Locate the cell with the specified text and output its (x, y) center coordinate. 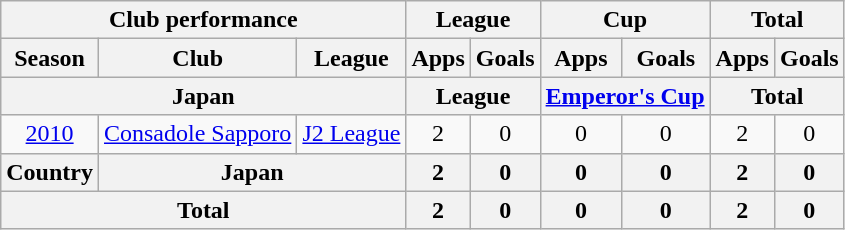
Country (50, 172)
Cup (625, 20)
Season (50, 58)
Emperor's Cup (625, 96)
J2 League (352, 134)
Club performance (204, 20)
2010 (50, 134)
Consadole Sapporo (197, 134)
Club (197, 58)
